Identify which cell holds the provided text, then report its (x, y) central coordinate. 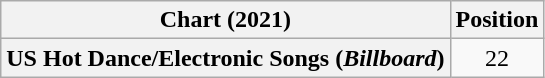
22 (497, 58)
US Hot Dance/Electronic Songs (Billboard) (226, 58)
Position (497, 20)
Chart (2021) (226, 20)
